From the cell containing the given text, extract its center point as (x, y) coordinate. 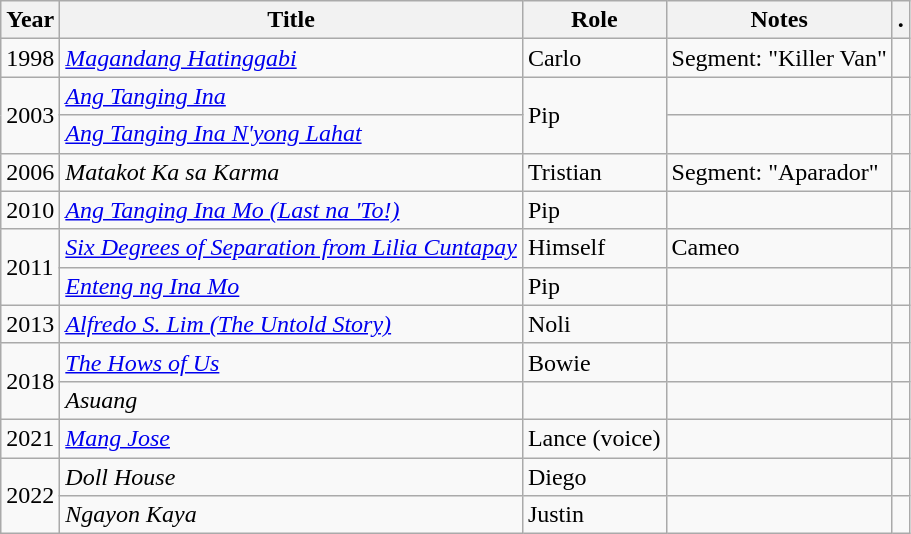
Matakot Ka sa Karma (292, 172)
Title (292, 20)
2003 (30, 115)
Asuang (292, 400)
Doll House (292, 477)
Enteng ng Ina Mo (292, 286)
Bowie (594, 362)
Notes (779, 20)
Cameo (779, 248)
Ang Tanging Ina N'yong Lahat (292, 134)
Ang Tanging Ina Mo (Last na 'To!) (292, 210)
Diego (594, 477)
Himself (594, 248)
Segment: "Killer Van" (779, 58)
Role (594, 20)
Magandang Hatinggabi (292, 58)
. (900, 20)
Segment: "Aparador" (779, 172)
2006 (30, 172)
2011 (30, 267)
2010 (30, 210)
2018 (30, 381)
Mang Jose (292, 438)
Ngayon Kaya (292, 515)
Noli (594, 324)
Justin (594, 515)
2013 (30, 324)
1998 (30, 58)
Six Degrees of Separation from Lilia Cuntapay (292, 248)
Alfredo S. Lim (The Untold Story) (292, 324)
Tristian (594, 172)
The Hows of Us (292, 362)
Year (30, 20)
2021 (30, 438)
Ang Tanging Ina (292, 96)
2022 (30, 496)
Carlo (594, 58)
Lance (voice) (594, 438)
